Provide the (X, Y) coordinate of the cell's center where the given text is located.  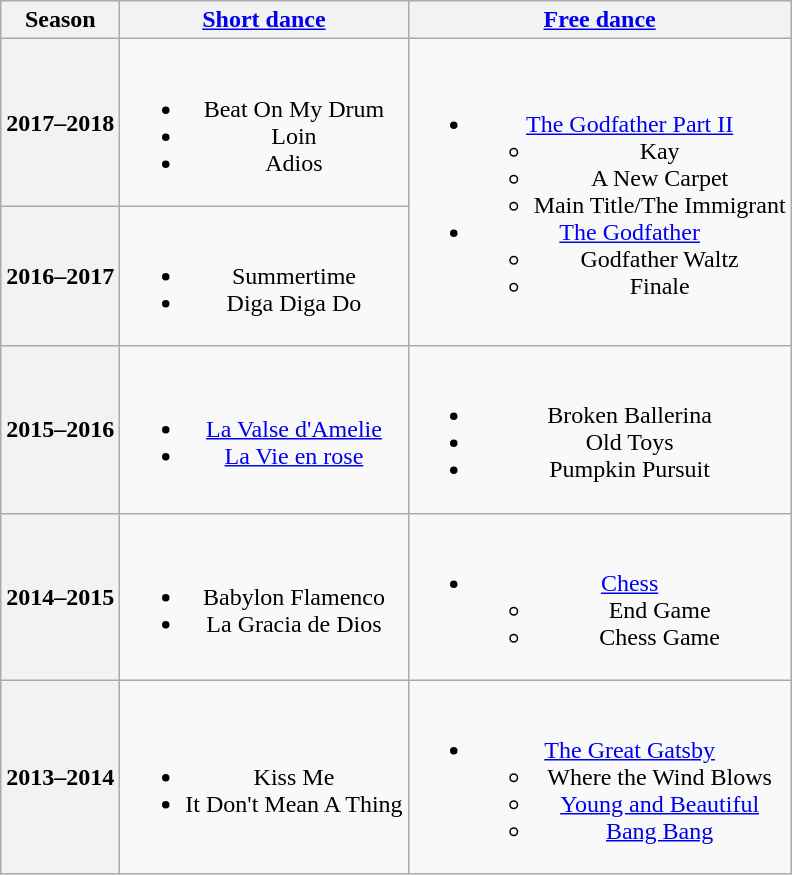
The Great GatsbyWhere the Wind Blows Young and Beautiful Bang Bang (600, 777)
Short dance (264, 20)
The Godfather Part II KayA New CarpetMain Title/The ImmigrantThe Godfather Godfather WaltzFinale (600, 192)
La Valse d'Amelie La Vie en rose (264, 430)
Beat On My Drum Loin Adios (264, 122)
2016–2017 (60, 276)
Summertime Diga Diga Do (264, 276)
2017–2018 (60, 122)
Broken Ballerina Old Toys Pumpkin Pursuit (600, 430)
Kiss Me It Don't Mean A Thing (264, 777)
2014–2015 (60, 596)
2015–2016 (60, 430)
Free dance (600, 20)
Babylon Flamenco La Gracia de Dios (264, 596)
Season (60, 20)
Chess End GameChess Game (600, 596)
2013–2014 (60, 777)
